Capture the cell that displays the provided text and extract its [X, Y] central coordinate. 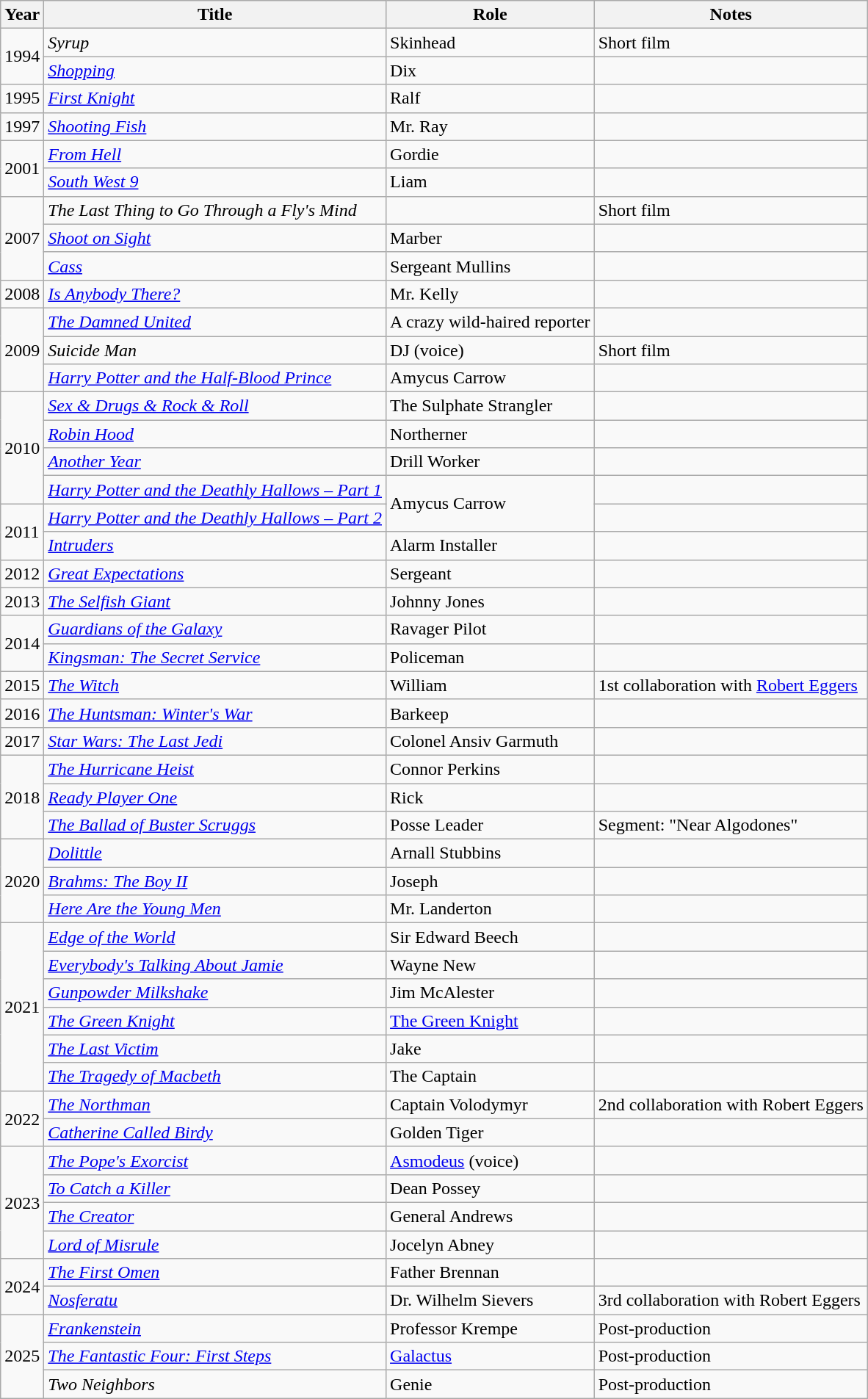
2016 [22, 713]
Shopping [215, 71]
Wayne New [491, 965]
Everybody's Talking About Jamie [215, 965]
Liam [491, 182]
Frankenstein [215, 1328]
Notes [731, 15]
Genie [491, 1384]
1st collaboration with Robert Eggers [731, 685]
Northerner [491, 434]
The Fantastic Four: First Steps [215, 1356]
Colonel Ansiv Garmuth [491, 741]
Dolittle [215, 853]
Edge of the World [215, 937]
Jake [491, 1049]
Here Are the Young Men [215, 909]
The Last Thing to Go Through a Fly's Mind [215, 210]
Policeman [491, 657]
2024 [22, 1287]
Arnall Stubbins [491, 853]
Asmodeus (voice) [491, 1160]
The First Omen [215, 1273]
William [491, 685]
Marber [491, 238]
The Hurricane Heist [215, 769]
2008 [22, 294]
Harry Potter and the Half-Blood Prince [215, 378]
2011 [22, 532]
Role [491, 15]
Skinhead [491, 43]
Shooting Fish [215, 126]
The Selfish Giant [215, 601]
Is Anybody There? [215, 294]
2021 [22, 1007]
DJ (voice) [491, 350]
A crazy wild-haired reporter [491, 322]
Dix [491, 71]
The Northman [215, 1105]
3rd collaboration with Robert Eggers [731, 1301]
Gunpowder Milkshake [215, 993]
Star Wars: The Last Jedi [215, 741]
Intruders [215, 546]
Catherine Called Birdy [215, 1132]
2020 [22, 881]
Year [22, 15]
Galactus [491, 1356]
Sex & Drugs & Rock & Roll [215, 406]
South West 9 [215, 182]
Joseph [491, 881]
Jim McAlester [491, 993]
Golden Tiger [491, 1132]
Kingsman: The Secret Service [215, 657]
Title [215, 15]
1995 [22, 98]
Mr. Kelly [491, 294]
2013 [22, 601]
Captain Volodymyr [491, 1105]
The Last Victim [215, 1049]
Sergeant [491, 574]
2025 [22, 1356]
2007 [22, 238]
Great Expectations [215, 574]
1994 [22, 57]
Posse Leader [491, 825]
2010 [22, 448]
2001 [22, 168]
2023 [22, 1202]
The Tragedy of Macbeth [215, 1077]
1997 [22, 126]
The Creator [215, 1216]
First Knight [215, 98]
Cass [215, 266]
Harry Potter and the Deathly Hallows – Part 1 [215, 490]
2017 [22, 741]
Connor Perkins [491, 769]
Guardians of the Galaxy [215, 629]
Gordie [491, 154]
Mr. Landerton [491, 909]
Two Neighbors [215, 1384]
Ready Player One [215, 797]
Sergeant Mullins [491, 266]
Harry Potter and the Deathly Hallows – Part 2 [215, 518]
The Ballad of Buster Scruggs [215, 825]
Alarm Installer [491, 546]
Johnny Jones [491, 601]
Dr. Wilhelm Sievers [491, 1301]
Nosferatu [215, 1301]
Sir Edward Beech [491, 937]
The Captain [491, 1077]
Another Year [215, 462]
Robin Hood [215, 434]
Jocelyn Abney [491, 1245]
The Sulphate Strangler [491, 406]
The Damned United [215, 322]
Father Brennan [491, 1273]
Dean Possey [491, 1188]
2015 [22, 685]
From Hell [215, 154]
Lord of Misrule [215, 1245]
The Pope's Exorcist [215, 1160]
2009 [22, 350]
2018 [22, 797]
2012 [22, 574]
Ralf [491, 98]
Rick [491, 797]
2nd collaboration with Robert Eggers [731, 1105]
Barkeep [491, 713]
Brahms: The Boy II [215, 881]
Professor Krempe [491, 1328]
Mr. Ray [491, 126]
The Huntsman: Winter's War [215, 713]
Ravager Pilot [491, 629]
The Witch [215, 685]
Shoot on Sight [215, 238]
To Catch a Killer [215, 1188]
Drill Worker [491, 462]
Segment: "Near Algodones" [731, 825]
Syrup [215, 43]
Suicide Man [215, 350]
2014 [22, 643]
General Andrews [491, 1216]
2022 [22, 1118]
